Pinpoint the cell where the given text exists, returning its (X, Y) midpoint coordinate. 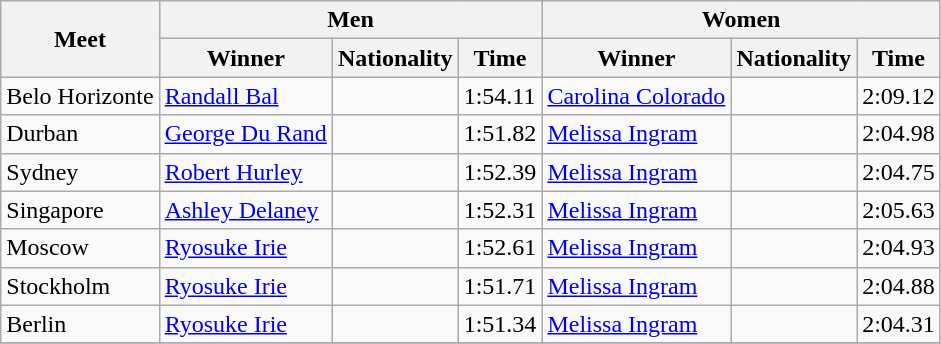
2:04.31 (899, 324)
2:05.63 (899, 210)
1:51.34 (500, 324)
Carolina Colorado (636, 96)
Women (742, 20)
Robert Hurley (246, 172)
Ashley Delaney (246, 210)
1:52.31 (500, 210)
George Du Rand (246, 134)
1:51.71 (500, 286)
1:54.11 (500, 96)
2:04.98 (899, 134)
1:51.82 (500, 134)
Singapore (80, 210)
Stockholm (80, 286)
Sydney (80, 172)
2:04.88 (899, 286)
2:04.75 (899, 172)
Meet (80, 39)
1:52.39 (500, 172)
2:09.12 (899, 96)
Men (350, 20)
Berlin (80, 324)
Durban (80, 134)
Randall Bal (246, 96)
Moscow (80, 248)
Belo Horizonte (80, 96)
1:52.61 (500, 248)
2:04.93 (899, 248)
